Output the [x, y] coordinate of the center of the cell containing the given text.  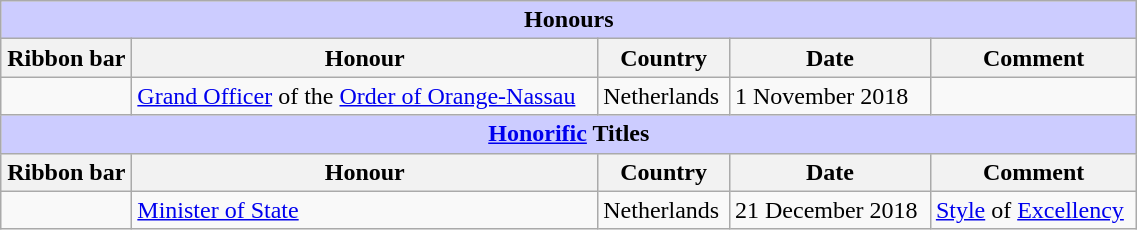
Honorific Titles [569, 134]
21 December 2018 [830, 210]
Grand Officer of the Order of Orange-Nassau [365, 96]
Style of Excellency [1033, 210]
Honours [569, 20]
1 November 2018 [830, 96]
Minister of State [365, 210]
